From the cell containing the given text, extract its center point as (X, Y) coordinate. 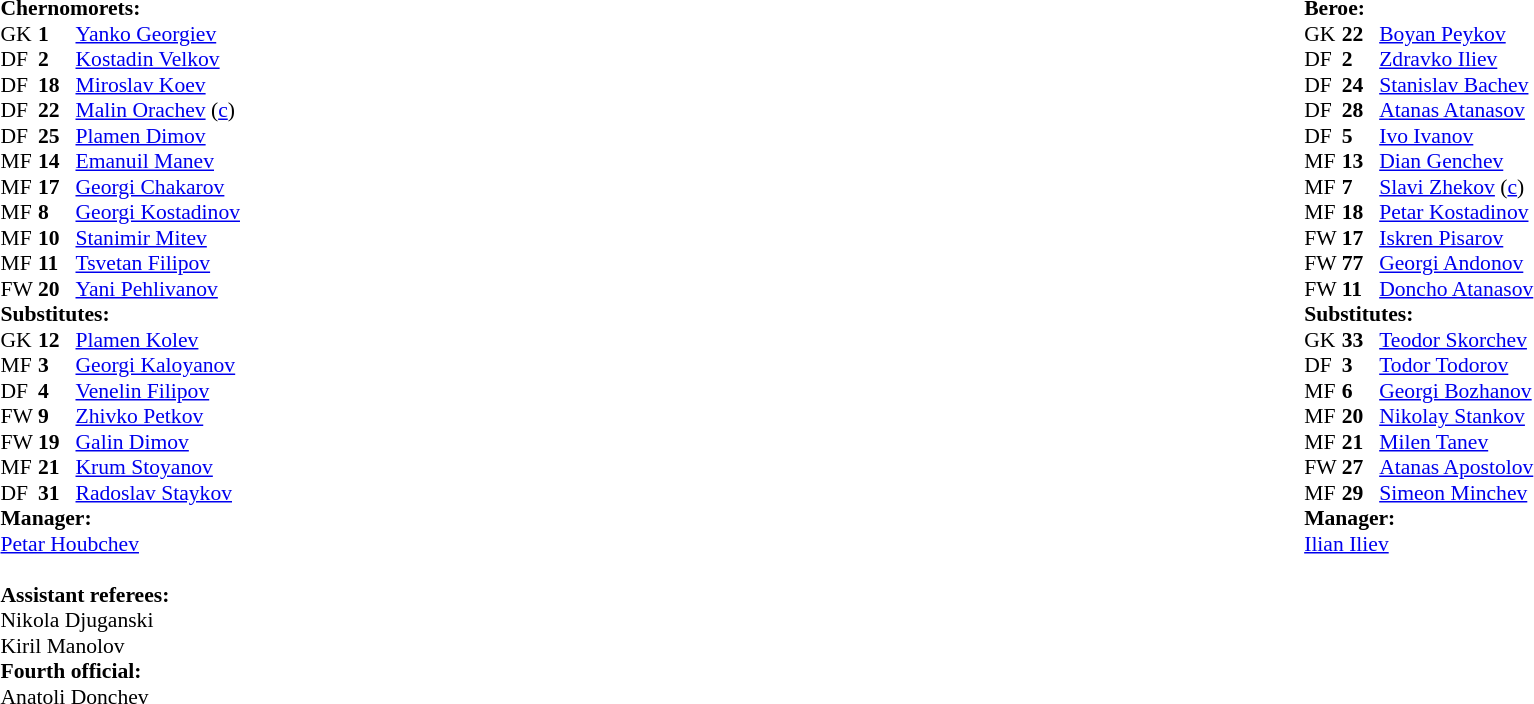
Radoslav Staykov (158, 493)
6 (1361, 391)
Todor Todorov (1456, 365)
Georgi Bozhanov (1456, 391)
14 (57, 161)
Slavi Zhekov (c) (1456, 187)
Emanuil Manev (158, 161)
10 (57, 238)
Doncho Atanasov (1456, 289)
Nikolay Stankov (1456, 417)
33 (1361, 340)
19 (57, 442)
31 (57, 493)
Stanislav Bachev (1456, 85)
Tsvetan Filipov (158, 263)
25 (57, 136)
9 (57, 417)
Boyan Peykov (1456, 34)
Petar Kostadinov (1456, 213)
Atanas Apostolov (1456, 467)
Miroslav Koev (158, 85)
Zhivko Petkov (158, 417)
27 (1361, 467)
Plamen Dimov (158, 136)
24 (1361, 85)
29 (1361, 493)
Stanimir Mitev (158, 238)
Ilian Iliev (1418, 544)
8 (57, 213)
Atanas Atanasov (1456, 111)
Georgi Chakarov (158, 187)
Malin Orachev (c) (158, 111)
28 (1361, 111)
Teodor Skorchev (1456, 340)
Yanko Georgiev (158, 34)
Georgi Kostadinov (158, 213)
Galin Dimov (158, 442)
Yani Pehlivanov (158, 289)
Kostadin Velkov (158, 59)
Dian Genchev (1456, 161)
Iskren Pisarov (1456, 238)
Plamen Kolev (158, 340)
Zdravko Iliev (1456, 59)
Milen Tanev (1456, 442)
77 (1361, 263)
1 (57, 34)
Ivo Ivanov (1456, 136)
7 (1361, 187)
12 (57, 340)
4 (57, 391)
13 (1361, 161)
Georgi Kaloyanov (158, 365)
Krum Stoyanov (158, 467)
5 (1361, 136)
Venelin Filipov (158, 391)
Simeon Minchev (1456, 493)
Georgi Andonov (1456, 263)
